For the text-containing cell, return its midpoint in (x, y) coordinate format. 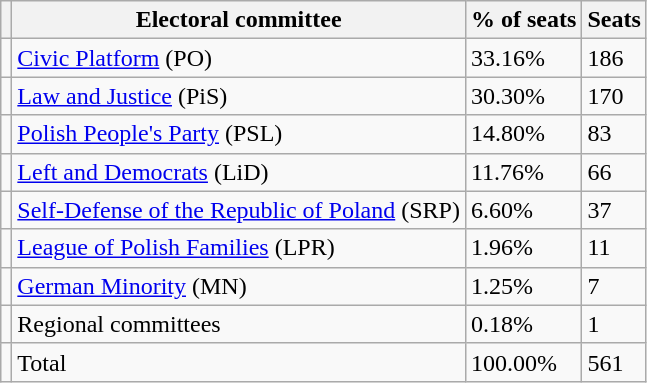
561 (614, 362)
66 (614, 172)
League of Polish Families (LPR) (239, 248)
Self-Defense of the Republic of Poland (SRP) (239, 210)
Total (239, 362)
1.25% (523, 286)
30.30% (523, 96)
186 (614, 58)
37 (614, 210)
Civic Platform (PO) (239, 58)
Seats (614, 20)
Law and Justice (PiS) (239, 96)
0.18% (523, 324)
Electoral committee (239, 20)
11.76% (523, 172)
7 (614, 286)
14.80% (523, 134)
1.96% (523, 248)
% of seats (523, 20)
33.16% (523, 58)
11 (614, 248)
Regional committees (239, 324)
Left and Democrats (LiD) (239, 172)
Polish People's Party (PSL) (239, 134)
170 (614, 96)
83 (614, 134)
6.60% (523, 210)
1 (614, 324)
German Minority (MN) (239, 286)
100.00% (523, 362)
